Extract the [X, Y] coordinate from the center of the cell holding the provided text.  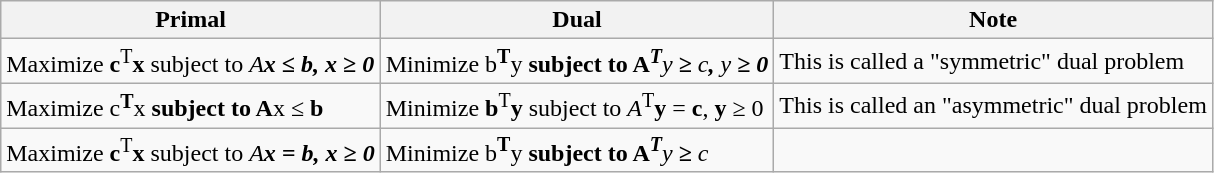
Maximize cTx subject to Ax ≤ b [190, 106]
Maximize cTx subject to Ax ≤ b, x ≥ 0 [190, 62]
This is called a "symmetric" dual problem [994, 62]
Minimize bTy subject to ATy ≥ c [577, 150]
Primal [190, 20]
Note [994, 20]
Maximize cTx subject to Ax = b, x ≥ 0 [190, 150]
Dual [577, 20]
This is called an "asymmetric" dual problem [994, 106]
Minimize bTy subject to ATy = c, y ≥ 0 [577, 106]
Minimize bTy subject to ATy ≥ c, y ≥ 0 [577, 62]
